Scan for the cell matching the given text and deliver its (x, y) coordinate at center. 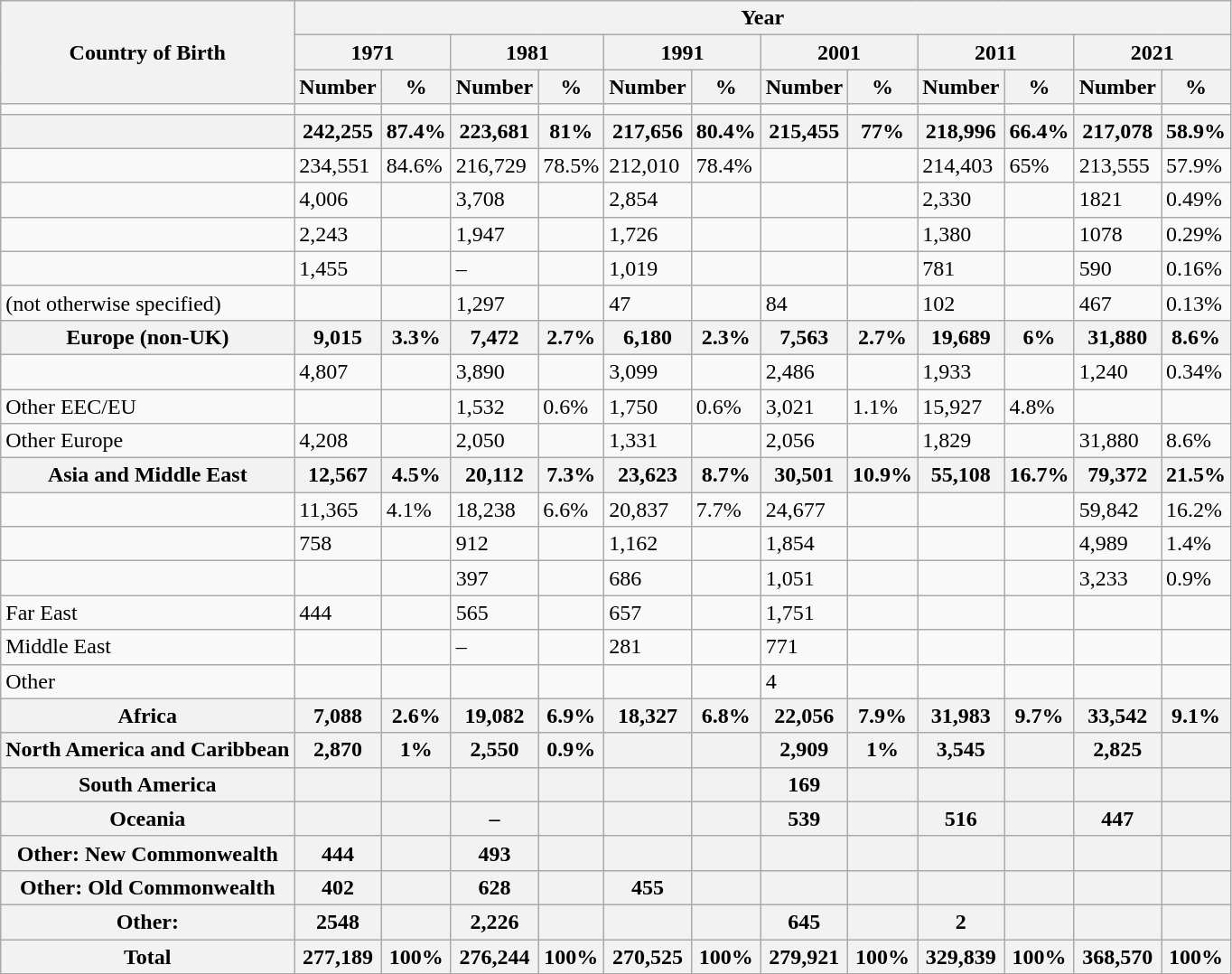
31,983 (961, 716)
9,015 (338, 337)
South America (148, 784)
1,051 (804, 578)
0.13% (1196, 303)
33,542 (1117, 716)
7,472 (494, 337)
16.7% (1039, 475)
2.6% (415, 716)
645 (804, 922)
Other: (148, 922)
1,933 (961, 371)
657 (648, 613)
781 (961, 268)
84.6% (415, 165)
279,921 (804, 957)
1078 (1117, 234)
402 (338, 887)
686 (648, 578)
215,455 (804, 131)
6,180 (648, 337)
281 (648, 647)
57.9% (1196, 165)
21.5% (1196, 475)
2,330 (961, 200)
3,708 (494, 200)
Far East (148, 613)
Year (762, 18)
212,010 (648, 165)
539 (804, 819)
2,243 (338, 234)
47 (648, 303)
65% (1039, 165)
Other EEC/EU (148, 406)
Other (148, 681)
2,226 (494, 922)
87.4% (415, 131)
2,056 (804, 441)
23,623 (648, 475)
2548 (338, 922)
15,927 (961, 406)
79,372 (1117, 475)
9.7% (1039, 716)
6.8% (726, 716)
1,947 (494, 234)
20,112 (494, 475)
0.49% (1196, 200)
467 (1117, 303)
590 (1117, 268)
4.1% (415, 510)
2.3% (726, 337)
24,677 (804, 510)
1.4% (1196, 544)
1,455 (338, 268)
1,019 (648, 268)
7.3% (571, 475)
516 (961, 819)
218,996 (961, 131)
Other: Old Commonwealth (148, 887)
18,238 (494, 510)
30,501 (804, 475)
0.34% (1196, 371)
397 (494, 578)
6.9% (571, 716)
242,255 (338, 131)
1981 (527, 52)
2,050 (494, 441)
7.9% (883, 716)
55,108 (961, 475)
3,021 (804, 406)
2021 (1153, 52)
270,525 (648, 957)
66.4% (1039, 131)
565 (494, 613)
4,989 (1117, 544)
1,829 (961, 441)
80.4% (726, 131)
6.6% (571, 510)
493 (494, 853)
1,751 (804, 613)
1,750 (648, 406)
329,839 (961, 957)
2001 (838, 52)
6% (1039, 337)
(not otherwise specified) (148, 303)
1.1% (883, 406)
81% (571, 131)
2,825 (1117, 750)
1,532 (494, 406)
2011 (995, 52)
10.9% (883, 475)
84 (804, 303)
0.16% (1196, 268)
3,545 (961, 750)
4 (804, 681)
368,570 (1117, 957)
102 (961, 303)
77% (883, 131)
Europe (non-UK) (148, 337)
455 (648, 887)
0.29% (1196, 234)
North America and Caribbean (148, 750)
447 (1117, 819)
1971 (372, 52)
Middle East (148, 647)
2 (961, 922)
Other: New Commonwealth (148, 853)
18,327 (648, 716)
22,056 (804, 716)
Oceania (148, 819)
78.5% (571, 165)
2,550 (494, 750)
4.8% (1039, 406)
3,233 (1117, 578)
758 (338, 544)
9.1% (1196, 716)
58.9% (1196, 131)
2,909 (804, 750)
169 (804, 784)
216,729 (494, 165)
19,082 (494, 716)
1,331 (648, 441)
7.7% (726, 510)
1,240 (1117, 371)
Country of Birth (148, 52)
1,854 (804, 544)
217,078 (1117, 131)
Total (148, 957)
1,726 (648, 234)
3.3% (415, 337)
3,099 (648, 371)
1,162 (648, 544)
2,870 (338, 750)
Other Europe (148, 441)
7,088 (338, 716)
2,486 (804, 371)
Africa (148, 716)
277,189 (338, 957)
7,563 (804, 337)
1,380 (961, 234)
4,006 (338, 200)
4.5% (415, 475)
628 (494, 887)
1,297 (494, 303)
912 (494, 544)
4,208 (338, 441)
213,555 (1117, 165)
16.2% (1196, 510)
1821 (1117, 200)
8.7% (726, 475)
59,842 (1117, 510)
78.4% (726, 165)
20,837 (648, 510)
3,890 (494, 371)
1991 (683, 52)
Asia and Middle East (148, 475)
234,551 (338, 165)
4,807 (338, 371)
2,854 (648, 200)
771 (804, 647)
214,403 (961, 165)
12,567 (338, 475)
19,689 (961, 337)
276,244 (494, 957)
217,656 (648, 131)
11,365 (338, 510)
223,681 (494, 131)
